Detect which cell encompasses the target text, then output its (X, Y) center coordinate. 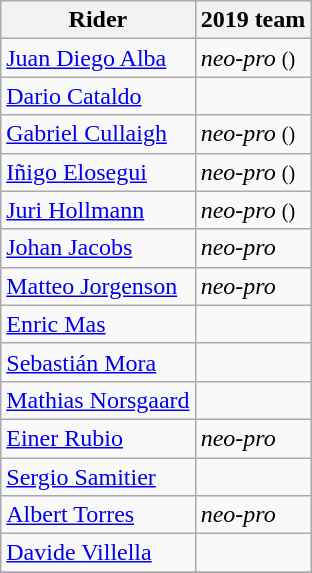
Davide Villella (98, 553)
Gabriel Cullaigh (98, 134)
Johan Jacobs (98, 248)
Dario Cataldo (98, 96)
Mathias Norsgaard (98, 400)
Sergio Samitier (98, 477)
Matteo Jorgenson (98, 286)
Juri Hollmann (98, 210)
Einer Rubio (98, 438)
2019 team (253, 20)
Enric Mas (98, 324)
Rider (98, 20)
Sebastián Mora (98, 362)
Iñigo Elosegui (98, 172)
Juan Diego Alba (98, 58)
Albert Torres (98, 515)
